From the cell containing the given text, extract its center point as [X, Y] coordinate. 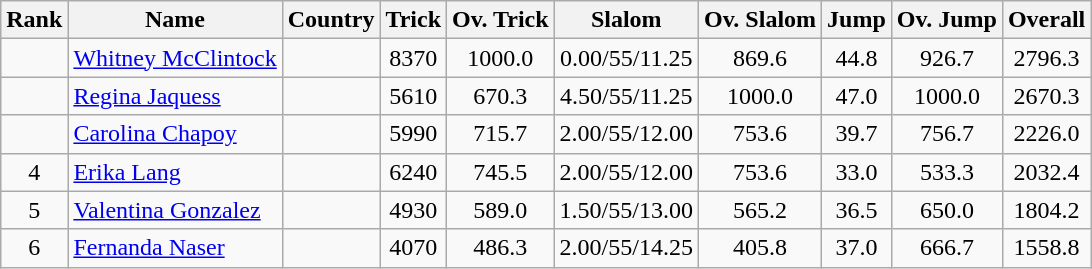
5610 [414, 96]
33.0 [857, 172]
565.2 [760, 210]
Jump [857, 20]
5 [34, 210]
2670.3 [1046, 96]
6 [34, 248]
5990 [414, 134]
589.0 [501, 210]
715.7 [501, 134]
486.3 [501, 248]
926.7 [946, 58]
2226.0 [1046, 134]
2796.3 [1046, 58]
1804.2 [1046, 210]
745.5 [501, 172]
Name [175, 20]
37.0 [857, 248]
869.6 [760, 58]
1558.8 [1046, 248]
47.0 [857, 96]
Overall [1046, 20]
39.7 [857, 134]
Slalom [626, 20]
0.00/55/11.25 [626, 58]
2.00/55/14.25 [626, 248]
4930 [414, 210]
Ov. Slalom [760, 20]
670.3 [501, 96]
Ov. Trick [501, 20]
533.3 [946, 172]
4070 [414, 248]
Carolina Chapoy [175, 134]
Regina Jaquess [175, 96]
666.7 [946, 248]
1.50/55/13.00 [626, 210]
405.8 [760, 248]
650.0 [946, 210]
Trick [414, 20]
Fernanda Naser [175, 248]
6240 [414, 172]
Rank [34, 20]
36.5 [857, 210]
Country [331, 20]
44.8 [857, 58]
Valentina Gonzalez [175, 210]
4.50/55/11.25 [626, 96]
Erika Lang [175, 172]
Whitney McClintock [175, 58]
8370 [414, 58]
Ov. Jump [946, 20]
756.7 [946, 134]
4 [34, 172]
2032.4 [1046, 172]
